Provide the (X, Y) coordinate of the cell's center where the given text is located.  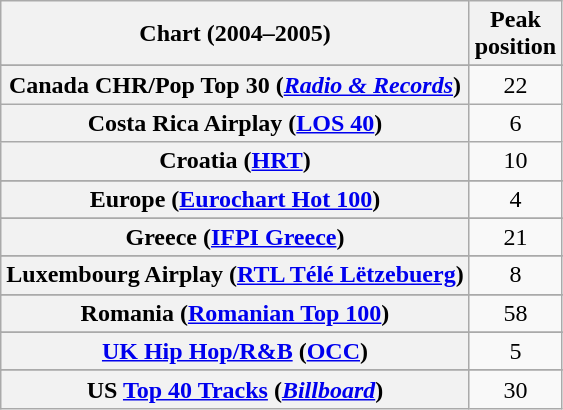
Costa Rica Airplay (LOS 40) (235, 123)
Romania (Romanian Top 100) (235, 313)
4 (515, 199)
Greece (IFPI Greece) (235, 237)
22 (515, 85)
10 (515, 161)
Chart (2004–2005) (235, 34)
Europe (Eurochart Hot 100) (235, 199)
UK Hip Hop/R&B (OCC) (235, 351)
8 (515, 275)
21 (515, 237)
6 (515, 123)
58 (515, 313)
Luxembourg Airplay (RTL Télé Lëtzebuerg) (235, 275)
Croatia (HRT) (235, 161)
Canada CHR/Pop Top 30 (Radio & Records) (235, 85)
US Top 40 Tracks (Billboard) (235, 389)
5 (515, 351)
30 (515, 389)
Peakposition (515, 34)
